Extract the (x, y) coordinate from the center of the cell holding the provided text.  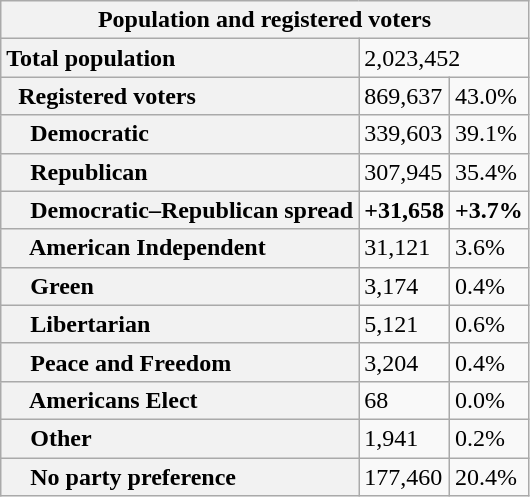
Republican (180, 172)
Registered voters (180, 96)
American Independent (180, 248)
68 (404, 400)
Population and registered voters (264, 20)
Americans Elect (180, 400)
Other (180, 438)
39.1% (488, 134)
0.6% (488, 324)
3,204 (404, 362)
0.2% (488, 438)
177,460 (404, 477)
Libertarian (180, 324)
5,121 (404, 324)
307,945 (404, 172)
3,174 (404, 286)
+31,658 (404, 210)
43.0% (488, 96)
339,603 (404, 134)
31,121 (404, 248)
No party preference (180, 477)
3.6% (488, 248)
1,941 (404, 438)
Green (180, 286)
869,637 (404, 96)
2,023,452 (444, 58)
20.4% (488, 477)
35.4% (488, 172)
Democratic–Republican spread (180, 210)
Total population (180, 58)
Peace and Freedom (180, 362)
0.0% (488, 400)
+3.7% (488, 210)
Democratic (180, 134)
